Output the (x, y) coordinate of the center of the cell containing the given text.  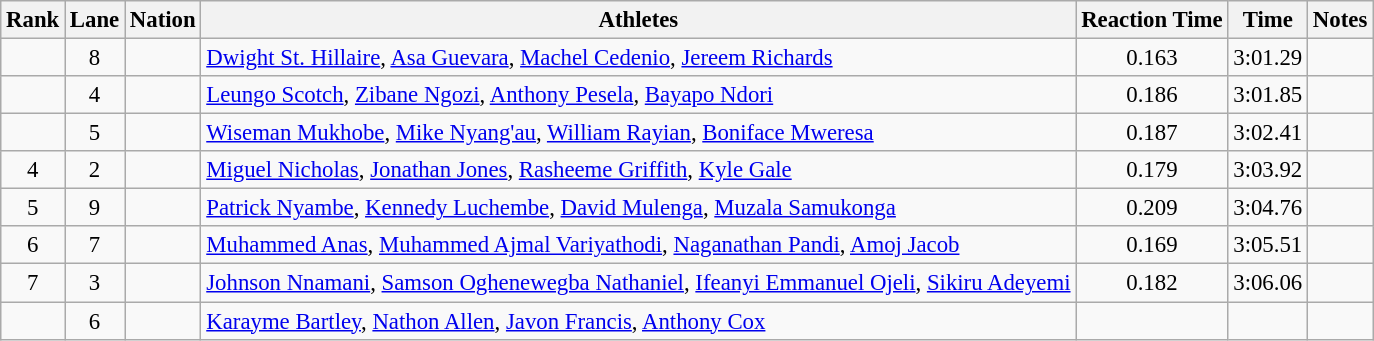
0.209 (1152, 208)
Karayme Bartley, Nathon Allen, Javon Francis, Anthony Cox (638, 321)
3:06.06 (1268, 283)
Dwight St. Hillaire, Asa Guevara, Machel Cedenio, Jereem Richards (638, 58)
3 (95, 283)
0.182 (1152, 283)
2 (95, 170)
3:01.29 (1268, 58)
Lane (95, 20)
Nation (163, 20)
0.187 (1152, 133)
Time (1268, 20)
3:02.41 (1268, 133)
0.179 (1152, 170)
0.186 (1152, 95)
3:05.51 (1268, 245)
Wiseman Mukhobe, Mike Nyang'au, William Rayian, Boniface Mweresa (638, 133)
Notes (1340, 20)
3:01.85 (1268, 95)
Leungo Scotch, Zibane Ngozi, Anthony Pesela, Bayapo Ndori (638, 95)
Reaction Time (1152, 20)
Athletes (638, 20)
0.163 (1152, 58)
Patrick Nyambe, Kennedy Luchembe, David Mulenga, Muzala Samukonga (638, 208)
0.169 (1152, 245)
8 (95, 58)
3:03.92 (1268, 170)
9 (95, 208)
Muhammed Anas, Muhammed Ajmal Variyathodi, Naganathan Pandi, Amoj Jacob (638, 245)
Miguel Nicholas, Jonathan Jones, Rasheeme Griffith, Kyle Gale (638, 170)
Johnson Nnamani, Samson Oghenewegba Nathaniel, Ifeanyi Emmanuel Ojeli, Sikiru Adeyemi (638, 283)
3:04.76 (1268, 208)
Rank (33, 20)
